Scan for the cell matching the given text and deliver its [X, Y] coordinate at center. 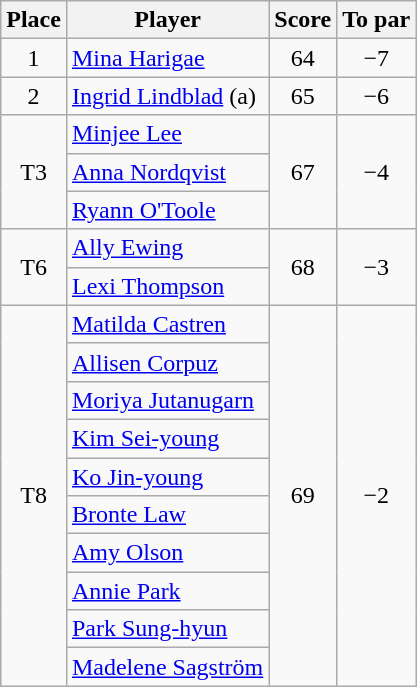
Ryann O'Toole [167, 210]
69 [303, 496]
−4 [376, 172]
Madelene Sagström [167, 667]
T6 [34, 267]
Mina Harigae [167, 58]
Annie Park [167, 591]
T8 [34, 496]
Kim Sei-young [167, 438]
Place [34, 20]
Minjee Lee [167, 134]
Park Sung-hyun [167, 629]
Ally Ewing [167, 248]
−3 [376, 267]
−6 [376, 96]
2 [34, 96]
T3 [34, 172]
Moriya Jutanugarn [167, 400]
1 [34, 58]
67 [303, 172]
Matilda Castren [167, 324]
Amy Olson [167, 553]
68 [303, 267]
To par [376, 20]
Ingrid Lindblad (a) [167, 96]
−7 [376, 58]
−2 [376, 496]
Allisen Corpuz [167, 362]
Bronte Law [167, 515]
Player [167, 20]
Lexi Thompson [167, 286]
Score [303, 20]
Ko Jin-young [167, 477]
65 [303, 96]
64 [303, 58]
Anna Nordqvist [167, 172]
